Return (x, y) of the center of cell containing provided text 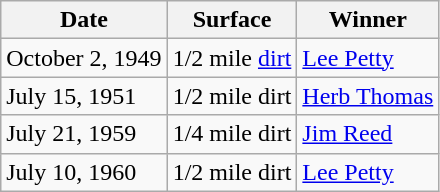
October 2, 1949 (84, 58)
Winner (368, 20)
Herb Thomas (368, 96)
July 10, 1960 (84, 172)
July 21, 1959 (84, 134)
1/4 mile dirt (232, 134)
Surface (232, 20)
Jim Reed (368, 134)
Date (84, 20)
July 15, 1951 (84, 96)
